Scan for the cell matching the given text and deliver its [X, Y] coordinate at center. 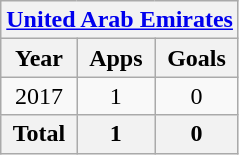
2017 [39, 96]
Year [39, 58]
Goals [197, 58]
Total [39, 134]
Apps [116, 58]
United Arab Emirates [120, 20]
